From the cell containing the given text, extract its center point as [x, y] coordinate. 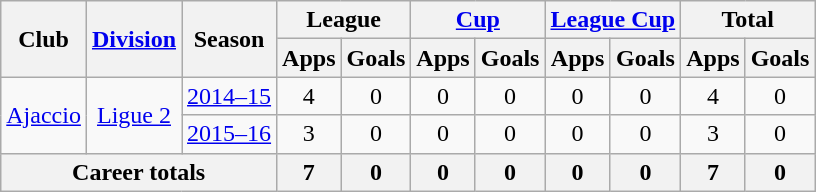
Ajaccio [44, 115]
League Cup [613, 20]
2014–15 [230, 96]
Club [44, 39]
League [344, 20]
Division [134, 39]
Cup [478, 20]
Ligue 2 [134, 115]
Career totals [139, 172]
2015–16 [230, 134]
Season [230, 39]
Total [748, 20]
